Determine the [x, y] coordinate at the center of the cell enclosing the given text.  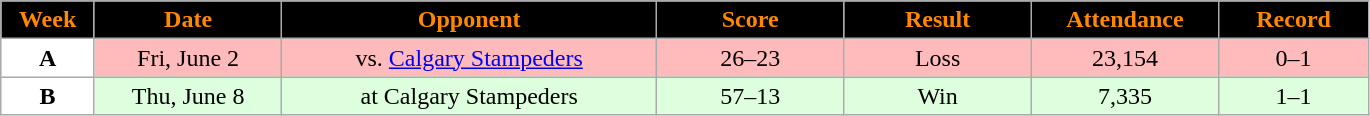
Fri, June 2 [188, 58]
Loss [938, 58]
Thu, June 8 [188, 96]
23,154 [1124, 58]
Week [48, 20]
A [48, 58]
7,335 [1124, 96]
vs. Calgary Stampeders [470, 58]
Record [1294, 20]
Date [188, 20]
Win [938, 96]
Result [938, 20]
Score [750, 20]
B [48, 96]
0–1 [1294, 58]
26–23 [750, 58]
1–1 [1294, 96]
Attendance [1124, 20]
Opponent [470, 20]
at Calgary Stampeders [470, 96]
57–13 [750, 96]
